Pinpoint the cell where the given text exists, returning its (x, y) midpoint coordinate. 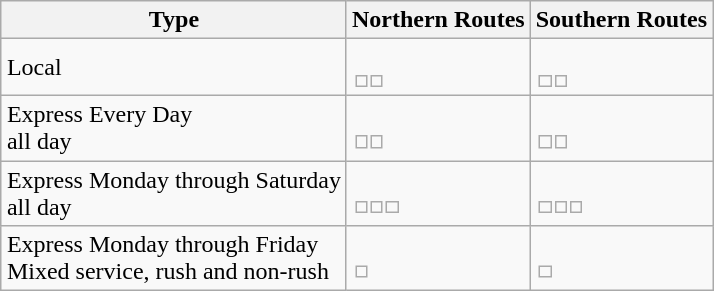
Express Every Dayall day (174, 128)
Express Monday through FridayMixed service, rush and non-rush (174, 258)
Type (174, 20)
Southern Routes (621, 20)
Express Monday through Saturdayall day (174, 192)
Local (174, 68)
Northern Routes (438, 20)
